Provide the [X, Y] coordinate of the cell's center where the given text is located.  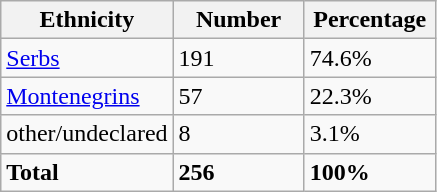
100% [370, 172]
other/undeclared [87, 134]
256 [238, 172]
Montenegrins [87, 96]
Serbs [87, 58]
22.3% [370, 96]
74.6% [370, 58]
Total [87, 172]
Ethnicity [87, 20]
Number [238, 20]
Percentage [370, 20]
8 [238, 134]
191 [238, 58]
57 [238, 96]
3.1% [370, 134]
